Extract the [x, y] coordinate from the center of the cell holding the provided text.  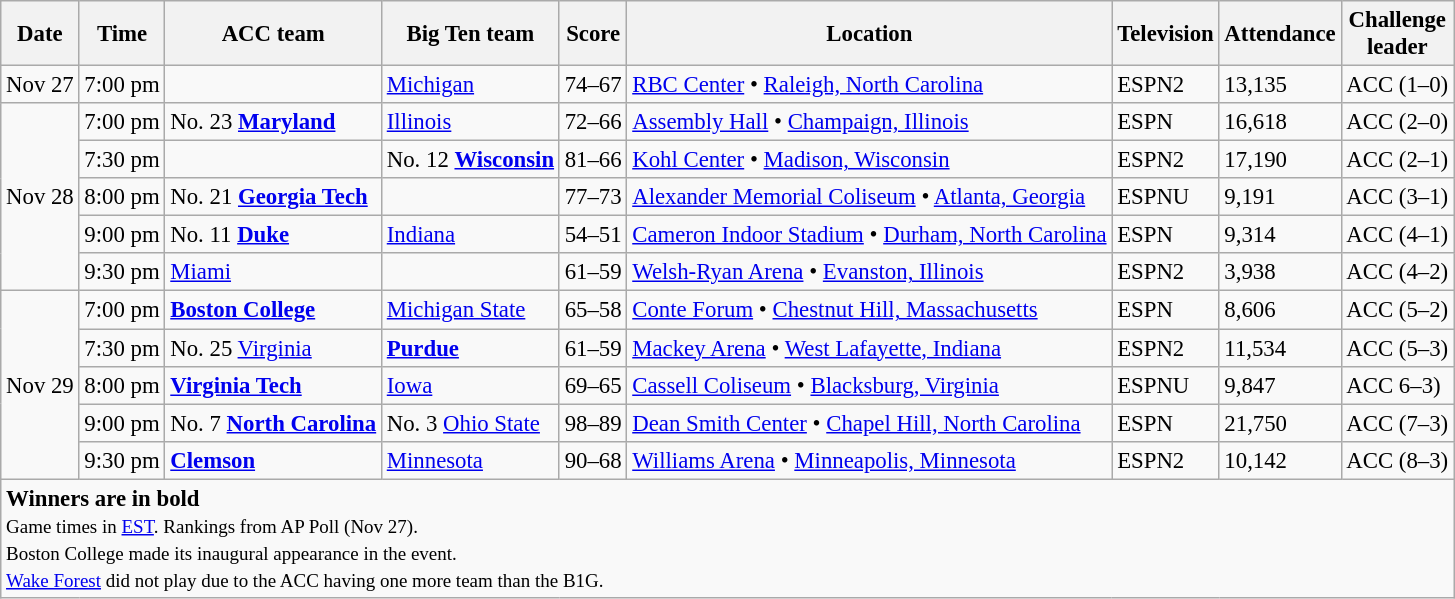
3,938 [1280, 273]
ACC (4–2) [1397, 273]
No. 11 Duke [273, 235]
9,314 [1280, 235]
ACC 6–3) [1397, 385]
16,618 [1280, 122]
11,534 [1280, 348]
ACC (3–1) [1397, 197]
Date [40, 34]
17,190 [1280, 160]
54–51 [593, 235]
9,847 [1280, 385]
Boston College [273, 310]
13,135 [1280, 85]
65–58 [593, 310]
Miami [273, 273]
Welsh-Ryan Arena • Evanston, Illinois [870, 273]
Illinois [470, 122]
8,606 [1280, 310]
90–68 [593, 460]
ACC (2–0) [1397, 122]
No. 23 Maryland [273, 122]
Location [870, 34]
74–67 [593, 85]
69–65 [593, 385]
ACC team [273, 34]
Iowa [470, 385]
Michigan [470, 85]
Time [122, 34]
No. 3 Ohio State [470, 423]
Mackey Arena • West Lafayette, Indiana [870, 348]
Virginia Tech [273, 385]
Nov 28 [40, 197]
Assembly Hall • Champaign, Illinois [870, 122]
Nov 29 [40, 385]
Alexander Memorial Coliseum • Atlanta, Georgia [870, 197]
RBC Center • Raleigh, North Carolina [870, 85]
Conte Forum • Chestnut Hill, Massachusetts [870, 310]
Challengeleader [1397, 34]
ACC (5–2) [1397, 310]
Indiana [470, 235]
21,750 [1280, 423]
No. 25 Virginia [273, 348]
77–73 [593, 197]
Nov 27 [40, 85]
Dean Smith Center • Chapel Hill, North Carolina [870, 423]
Williams Arena • Minneapolis, Minnesota [870, 460]
Purdue [470, 348]
10,142 [1280, 460]
Cameron Indoor Stadium • Durham, North Carolina [870, 235]
ACC (4–1) [1397, 235]
ACC (2–1) [1397, 160]
ACC (8–3) [1397, 460]
Clemson [273, 460]
Cassell Coliseum • Blacksburg, Virginia [870, 385]
Michigan State [470, 310]
No. 7 North Carolina [273, 423]
No. 12 Wisconsin [470, 160]
No. 21 Georgia Tech [273, 197]
Attendance [1280, 34]
9,191 [1280, 197]
Minnesota [470, 460]
ACC (1–0) [1397, 85]
ACC (5–3) [1397, 348]
72–66 [593, 122]
81–66 [593, 160]
Big Ten team [470, 34]
Television [1166, 34]
98–89 [593, 423]
Kohl Center • Madison, Wisconsin [870, 160]
Score [593, 34]
ACC (7–3) [1397, 423]
